Determine the [X, Y] coordinate at the center of the cell enclosing the given text.  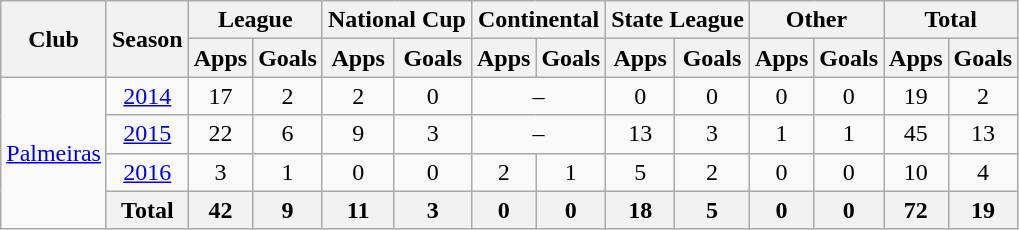
2016 [147, 172]
2014 [147, 96]
Other [816, 20]
42 [220, 210]
6 [288, 134]
18 [640, 210]
72 [916, 210]
2015 [147, 134]
Continental [538, 20]
League [255, 20]
4 [983, 172]
Club [54, 39]
11 [358, 210]
45 [916, 134]
State League [678, 20]
National Cup [396, 20]
22 [220, 134]
17 [220, 96]
Season [147, 39]
10 [916, 172]
Palmeiras [54, 153]
